Output the (X, Y) coordinate of the center of the cell containing the given text.  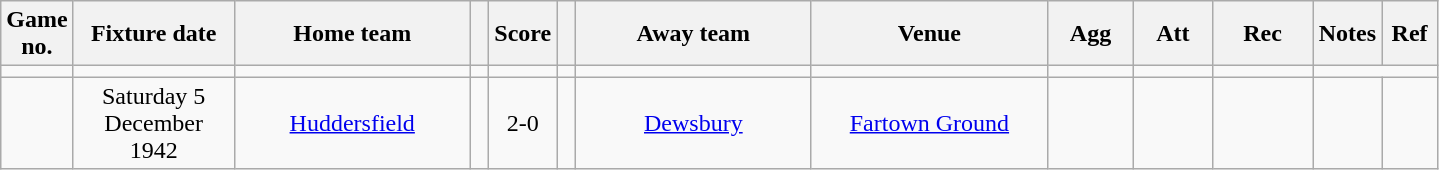
Fixture date (154, 34)
Dewsbury (693, 123)
Ref (1410, 34)
Rec (1262, 34)
Away team (693, 34)
Huddersfield (352, 123)
Fartown Ground (929, 123)
2-0 (523, 123)
Saturday 5 December 1942 (154, 123)
Notes (1347, 34)
Venue (929, 34)
Att (1174, 34)
Game no. (37, 34)
Home team (352, 34)
Score (523, 34)
Agg (1090, 34)
